Determine the [x, y] coordinate at the center of the cell enclosing the given text.  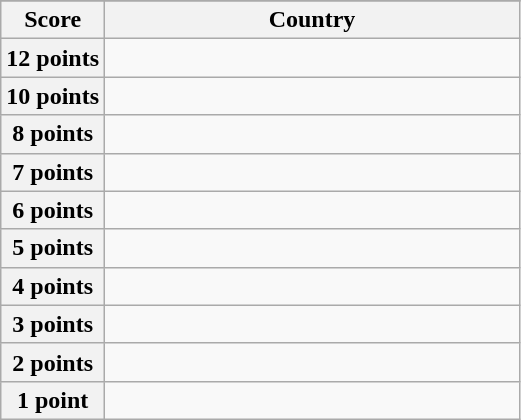
6 points [53, 210]
3 points [53, 324]
7 points [53, 172]
12 points [53, 58]
1 point [53, 400]
5 points [53, 248]
8 points [53, 134]
Country [312, 20]
2 points [53, 362]
10 points [53, 96]
Score [53, 20]
4 points [53, 286]
